Locate the cell with the specified text and output its (x, y) center coordinate. 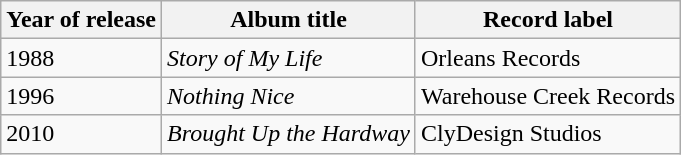
Record label (548, 20)
Story of My Life (289, 58)
Nothing Nice (289, 96)
ClyDesign Studios (548, 134)
1996 (82, 96)
Album title (289, 20)
Year of release (82, 20)
2010 (82, 134)
Orleans Records (548, 58)
Brought Up the Hardway (289, 134)
Warehouse Creek Records (548, 96)
1988 (82, 58)
